Capture the cell that displays the provided text and extract its (x, y) central coordinate. 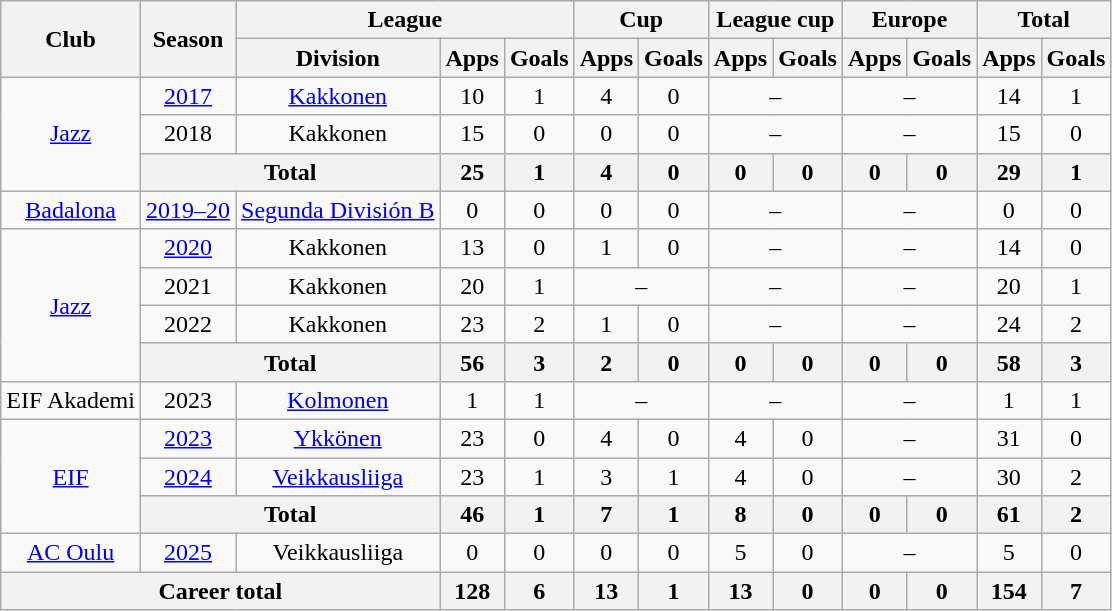
128 (472, 591)
Ykkönen (338, 438)
24 (1009, 324)
Cup (641, 20)
2020 (188, 248)
29 (1009, 172)
League (406, 20)
Club (71, 39)
EIF (71, 476)
2024 (188, 477)
31 (1009, 438)
2017 (188, 96)
8 (740, 515)
2022 (188, 324)
46 (472, 515)
154 (1009, 591)
Career total (220, 591)
Division (338, 58)
2019–20 (188, 210)
61 (1009, 515)
2021 (188, 286)
2018 (188, 134)
AC Oulu (71, 553)
Europe (909, 20)
2025 (188, 553)
25 (472, 172)
Badalona (71, 210)
58 (1009, 362)
Kolmonen (338, 400)
56 (472, 362)
Season (188, 39)
30 (1009, 477)
Segunda División B (338, 210)
10 (472, 96)
EIF Akademi (71, 400)
6 (539, 591)
League cup (775, 20)
